Identify which cell holds the provided text, then report its (X, Y) central coordinate. 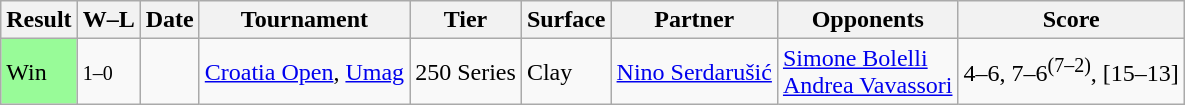
Croatia Open, Umag (304, 72)
Nino Serdarušić (694, 72)
Opponents (868, 20)
Clay (566, 72)
Win (39, 72)
Tournament (304, 20)
Result (39, 20)
250 Series (466, 72)
Partner (694, 20)
Date (170, 20)
W–L (108, 20)
1–0 (108, 72)
Score (1071, 20)
4–6, 7–6(7–2), [15–13] (1071, 72)
Simone Bolelli Andrea Vavassori (868, 72)
Tier (466, 20)
Surface (566, 20)
